Capture the cell that displays the provided text and extract its [x, y] central coordinate. 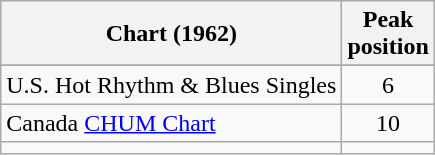
10 [388, 123]
Canada CHUM Chart [172, 123]
U.S. Hot Rhythm & Blues Singles [172, 85]
6 [388, 85]
Chart (1962) [172, 34]
Peakposition [388, 34]
